Output the [X, Y] coordinate of the center of the cell containing the given text.  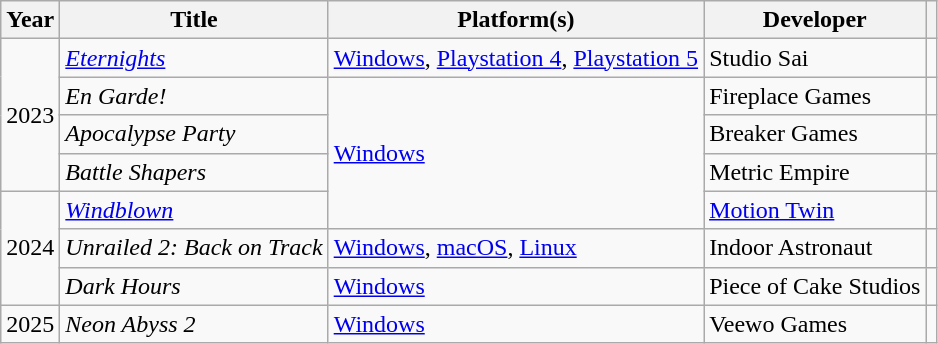
Indoor Astronaut [815, 248]
Neon Abyss 2 [194, 324]
Metric Empire [815, 172]
Motion Twin [815, 210]
Studio Sai [815, 58]
Breaker Games [815, 134]
2025 [30, 324]
Year [30, 20]
Windblown [194, 210]
Unrailed 2: Back on Track [194, 248]
Piece of Cake Studios [815, 286]
Fireplace Games [815, 96]
Windows, Playstation 4, Playstation 5 [516, 58]
En Garde! [194, 96]
Apocalypse Party [194, 134]
Developer [815, 20]
Windows, macOS, Linux [516, 248]
Eternights [194, 58]
Battle Shapers [194, 172]
Title [194, 20]
Veewo Games [815, 324]
Dark Hours [194, 286]
Platform(s) [516, 20]
2023 [30, 115]
2024 [30, 248]
